From the cell containing the given text, extract its center point as [X, Y] coordinate. 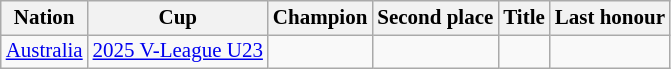
Title [524, 18]
Cup [178, 18]
Australia [44, 52]
Champion [320, 18]
Last honour [610, 18]
Second place [435, 18]
2025 V-League U23 [178, 52]
Nation [44, 18]
